Identify which cell holds the provided text, then report its [x, y] central coordinate. 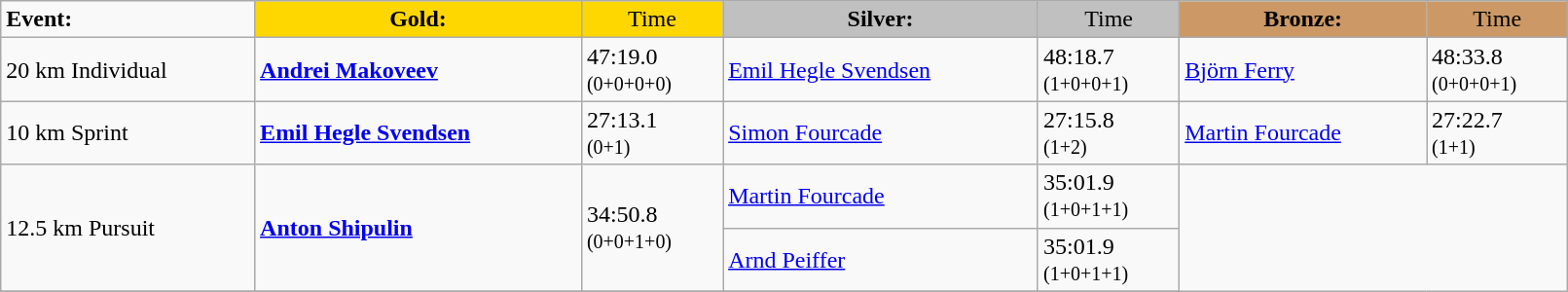
Silver: [881, 19]
Event: [128, 19]
Gold: [419, 19]
10 km Sprint [128, 132]
Anton Shipulin [419, 228]
Björn Ferry [1303, 70]
27:15.8(1+2) [1108, 132]
27:13.1(0+1) [652, 132]
48:33.8(0+0+0+1) [1497, 70]
12.5 km Pursuit [128, 228]
Bronze: [1303, 19]
47:19.0(0+0+0+0) [652, 70]
48:18.7(1+0+0+1) [1108, 70]
Andrei Makoveev [419, 70]
34:50.8(0+0+1+0) [652, 228]
Simon Fourcade [881, 132]
Arnd Peiffer [881, 259]
27:22.7(1+1) [1497, 132]
20 km Individual [128, 70]
